Provide the [X, Y] coordinate of the cell's center where the given text is located.  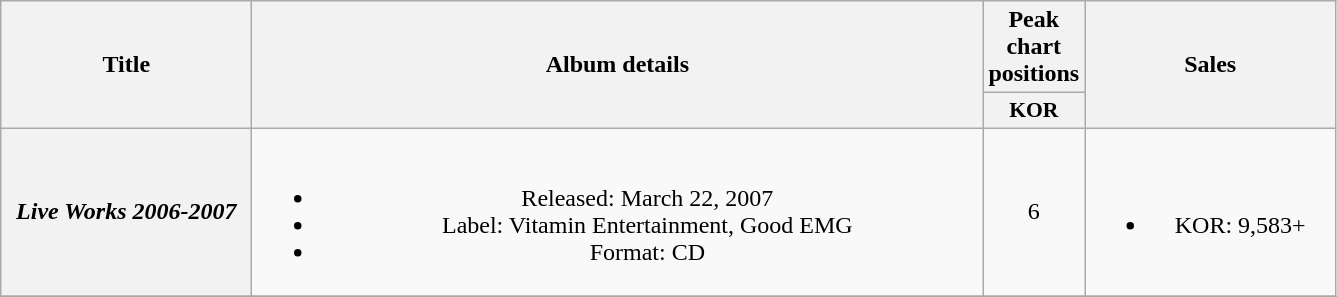
KOR: 9,583+ [1210, 212]
Released: March 22, 2007Label: Vitamin Entertainment, Good EMGFormat: CD [618, 212]
Peak chart positions [1034, 47]
Live Works 2006-2007 [126, 212]
Title [126, 65]
KOR [1034, 111]
Album details [618, 65]
6 [1034, 212]
Sales [1210, 65]
